Find where the given text appears and provide that cell's center as (X, Y) coordinate. 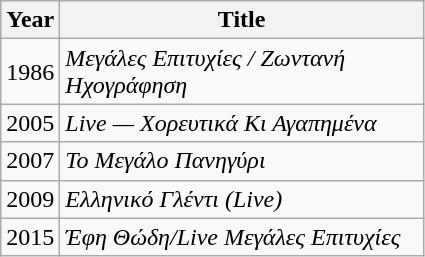
Μεγάλες Επιτυχίες / Ζωντανή Ηχογράφηση (242, 72)
Title (242, 20)
2015 (30, 237)
Live — Χορευτικά Κι Αγαπημένα (242, 123)
2007 (30, 161)
Year (30, 20)
2009 (30, 199)
Έφη Θώδη/Live Μεγάλες Επιτυχίες (242, 237)
1986 (30, 72)
2005 (30, 123)
Το Μεγάλο Πανηγύρι (242, 161)
Ελληνικό Γλέντι (Live) (242, 199)
